Output the [X, Y] coordinate of the center of the cell containing the given text.  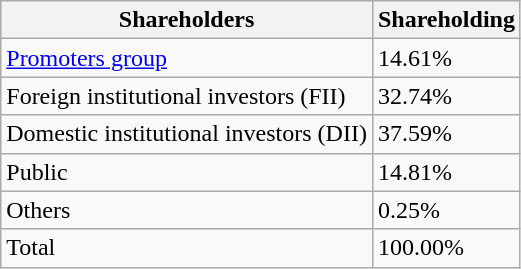
0.25% [446, 210]
37.59% [446, 134]
100.00% [446, 248]
Promoters group [187, 58]
Public [187, 172]
14.61% [446, 58]
32.74% [446, 96]
14.81% [446, 172]
Shareholding [446, 20]
Others [187, 210]
Total [187, 248]
Foreign institutional investors (FII) [187, 96]
Shareholders [187, 20]
Domestic institutional investors (DII) [187, 134]
